Extract the (x, y) coordinate from the center of the cell holding the provided text.  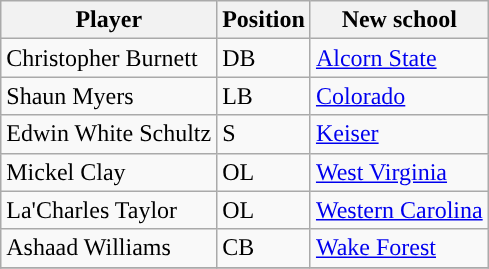
CB (264, 248)
Wake Forest (399, 248)
Position (264, 20)
New school (399, 20)
West Virginia (399, 172)
Ashaad Williams (109, 248)
Alcorn State (399, 58)
Keiser (399, 134)
Player (109, 20)
Christopher Burnett (109, 58)
Edwin White Schultz (109, 134)
Western Carolina (399, 210)
Colorado (399, 96)
DB (264, 58)
LB (264, 96)
Shaun Myers (109, 96)
La'Charles Taylor (109, 210)
S (264, 134)
Mickel Clay (109, 172)
